Detect which cell encompasses the target text, then output its (x, y) center coordinate. 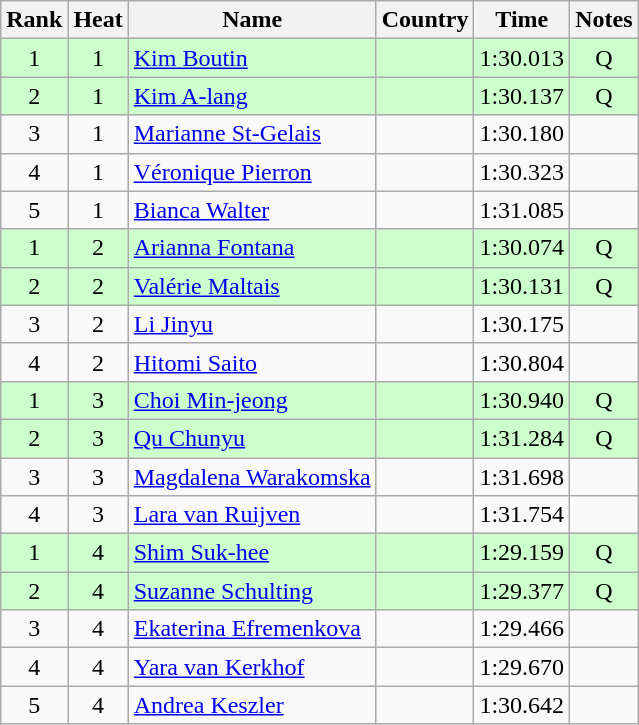
1:30.175 (522, 324)
Rank (34, 20)
Country (425, 20)
Name (252, 20)
Arianna Fontana (252, 248)
1:29.377 (522, 591)
1:30.940 (522, 400)
1:30.074 (522, 248)
1:30.013 (522, 58)
Time (522, 20)
1:31.284 (522, 438)
Lara van Ruijven (252, 515)
Bianca Walter (252, 210)
Yara van Kerkhof (252, 667)
Suzanne Schulting (252, 591)
1:29.159 (522, 553)
1:30.180 (522, 134)
Choi Min-jeong (252, 400)
1:29.670 (522, 667)
1:31.698 (522, 477)
Hitomi Saito (252, 362)
1:31.085 (522, 210)
Andrea Keszler (252, 705)
Qu Chunyu (252, 438)
Shim Suk-hee (252, 553)
1:30.323 (522, 172)
1:31.754 (522, 515)
Heat (98, 20)
Véronique Pierron (252, 172)
Notes (604, 20)
Kim A-lang (252, 96)
1:30.137 (522, 96)
Ekaterina Efremenkova (252, 629)
Li Jinyu (252, 324)
1:30.131 (522, 286)
Kim Boutin (252, 58)
1:30.804 (522, 362)
Valérie Maltais (252, 286)
1:30.642 (522, 705)
1:29.466 (522, 629)
Magdalena Warakomska (252, 477)
Marianne St-Gelais (252, 134)
